From the cell containing the given text, extract its center point as (X, Y) coordinate. 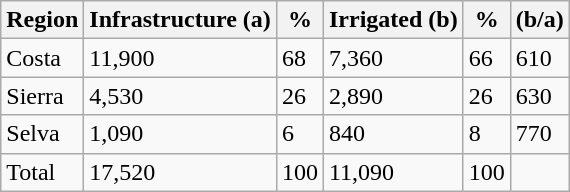
2,890 (393, 96)
1,090 (180, 134)
840 (393, 134)
7,360 (393, 58)
17,520 (180, 172)
Irrigated (b) (393, 20)
66 (486, 58)
Region (42, 20)
610 (540, 58)
68 (300, 58)
630 (540, 96)
Sierra (42, 96)
4,530 (180, 96)
8 (486, 134)
Total (42, 172)
11,090 (393, 172)
(b/a) (540, 20)
Costa (42, 58)
11,900 (180, 58)
Selva (42, 134)
Infrastructure (a) (180, 20)
770 (540, 134)
6 (300, 134)
